Pinpoint the cell where the given text exists, returning its [x, y] midpoint coordinate. 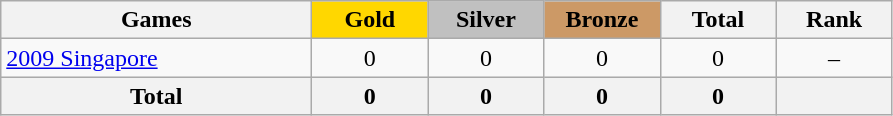
– [834, 58]
Games [156, 20]
Bronze [602, 20]
Silver [486, 20]
Rank [834, 20]
Gold [370, 20]
2009 Singapore [156, 58]
